Pinpoint the cell where the given text exists, returning its (X, Y) midpoint coordinate. 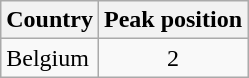
Country (50, 20)
Belgium (50, 58)
Peak position (172, 20)
2 (172, 58)
